Provide the (X, Y) coordinate of the cell's center where the given text is located.  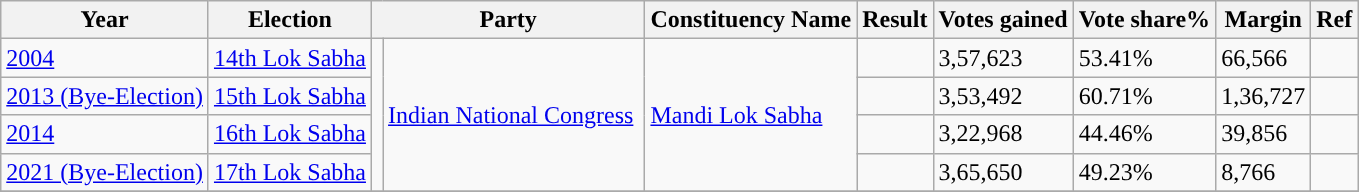
44.46% (1144, 134)
Ref (1334, 20)
15th Lok Sabha (290, 96)
8,766 (1264, 172)
3,65,650 (1003, 172)
Year (105, 20)
66,566 (1264, 58)
16th Lok Sabha (290, 134)
14th Lok Sabha (290, 58)
3,53,492 (1003, 96)
2013 (Bye-Election) (105, 96)
60.71% (1144, 96)
1,36,727 (1264, 96)
Result (895, 20)
39,856 (1264, 134)
Party (508, 20)
2021 (Bye-Election) (105, 172)
Constituency Name (751, 20)
Votes gained (1003, 20)
49.23% (1144, 172)
3,22,968 (1003, 134)
Vote share% (1144, 20)
2014 (105, 134)
Election (290, 20)
17th Lok Sabha (290, 172)
Indian National Congress (514, 115)
Margin (1264, 20)
53.41% (1144, 58)
2004 (105, 58)
3,57,623 (1003, 58)
Mandi Lok Sabha (751, 115)
